Scan for the cell matching the given text and deliver its [X, Y] coordinate at center. 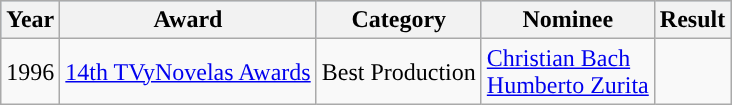
Category [398, 20]
14th TVyNovelas Awards [188, 72]
Year [30, 20]
1996 [30, 72]
Best Production [398, 72]
Christian Bach Humberto Zurita [568, 72]
Award [188, 20]
Result [692, 20]
Nominee [568, 20]
